For the text-containing cell, return its midpoint in (X, Y) coordinate format. 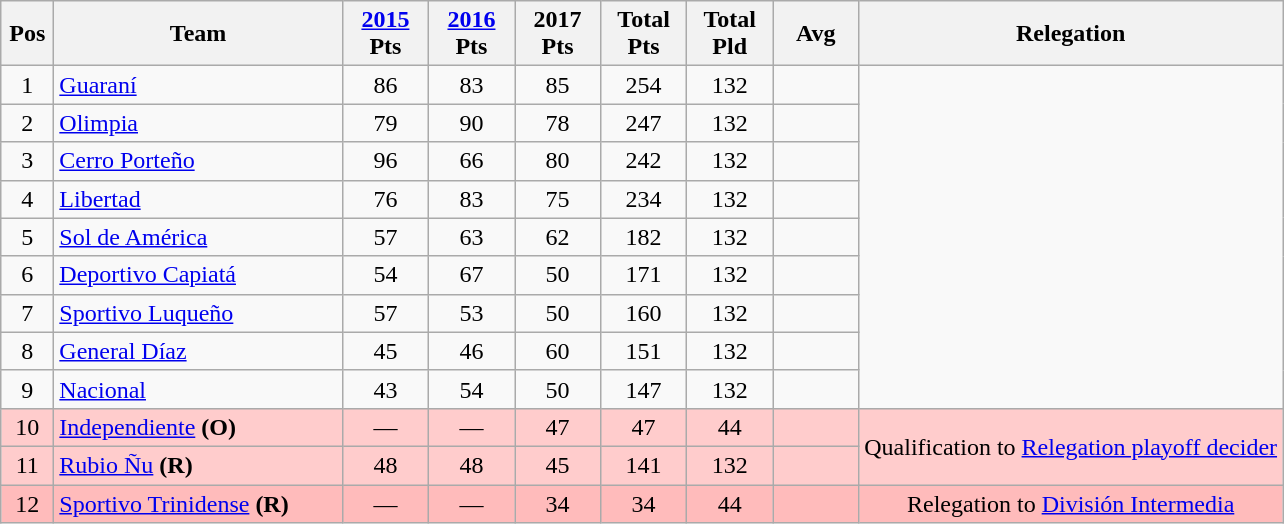
151 (644, 351)
75 (557, 199)
46 (471, 351)
247 (644, 123)
182 (644, 237)
160 (644, 313)
Olimpia (198, 123)
2017Pts (557, 34)
8 (28, 351)
7 (28, 313)
Sportivo Trinidense (R) (198, 503)
Rubio Ñu (R) (198, 465)
Nacional (198, 389)
4 (28, 199)
Guaraní (198, 85)
TotalPld (730, 34)
6 (28, 275)
2016Pts (471, 34)
147 (644, 389)
53 (471, 313)
Sportivo Luqueño (198, 313)
86 (385, 85)
60 (557, 351)
62 (557, 237)
141 (644, 465)
General Díaz (198, 351)
3 (28, 161)
171 (644, 275)
2 (28, 123)
43 (385, 389)
12 (28, 503)
90 (471, 123)
234 (644, 199)
78 (557, 123)
66 (471, 161)
80 (557, 161)
79 (385, 123)
254 (644, 85)
Pos (28, 34)
11 (28, 465)
Qualification to Relegation playoff decider (1071, 446)
5 (28, 237)
2015Pts (385, 34)
85 (557, 85)
Libertad (198, 199)
Independiente (O) (198, 427)
63 (471, 237)
Team (198, 34)
Relegation (1071, 34)
TotalPts (644, 34)
Avg (816, 34)
67 (471, 275)
Sol de América (198, 237)
Cerro Porteño (198, 161)
Relegation to División Intermedia (1071, 503)
9 (28, 389)
10 (28, 427)
Deportivo Capiatá (198, 275)
96 (385, 161)
1 (28, 85)
242 (644, 161)
76 (385, 199)
